Determine the [x, y] coordinate at the center of the cell enclosing the given text.  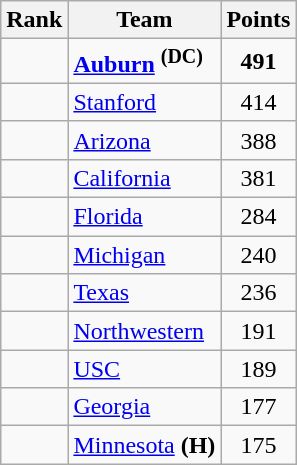
175 [258, 445]
381 [258, 178]
191 [258, 331]
Minnesota (H) [144, 445]
Points [258, 20]
414 [258, 102]
Texas [144, 293]
236 [258, 293]
Team [144, 20]
California [144, 178]
USC [144, 369]
388 [258, 140]
Georgia [144, 407]
Stanford [144, 102]
177 [258, 407]
240 [258, 255]
Arizona [144, 140]
491 [258, 62]
Michigan [144, 255]
Florida [144, 217]
189 [258, 369]
Rank [34, 20]
Northwestern [144, 331]
284 [258, 217]
Auburn (DC) [144, 62]
